Return the (x, y) coordinate for the center point of the cell that contains the specified text.  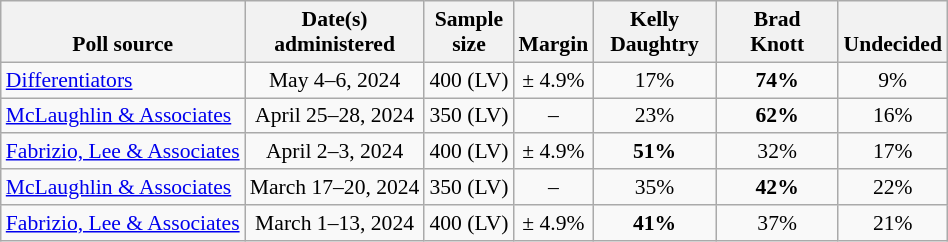
Differentiators (123, 80)
May 4–6, 2024 (335, 80)
62% (778, 116)
Date(s)administered (335, 32)
March 1–13, 2024 (335, 223)
Samplesize (468, 32)
51% (654, 152)
32% (778, 152)
42% (778, 187)
Undecided (892, 32)
March 17–20, 2024 (335, 187)
BradKnott (778, 32)
Margin (554, 32)
37% (778, 223)
22% (892, 187)
41% (654, 223)
April 2–3, 2024 (335, 152)
9% (892, 80)
23% (654, 116)
35% (654, 187)
April 25–28, 2024 (335, 116)
KellyDaughtry (654, 32)
Poll source (123, 32)
21% (892, 223)
16% (892, 116)
74% (778, 80)
